Scan for the cell matching the given text and deliver its [x, y] coordinate at center. 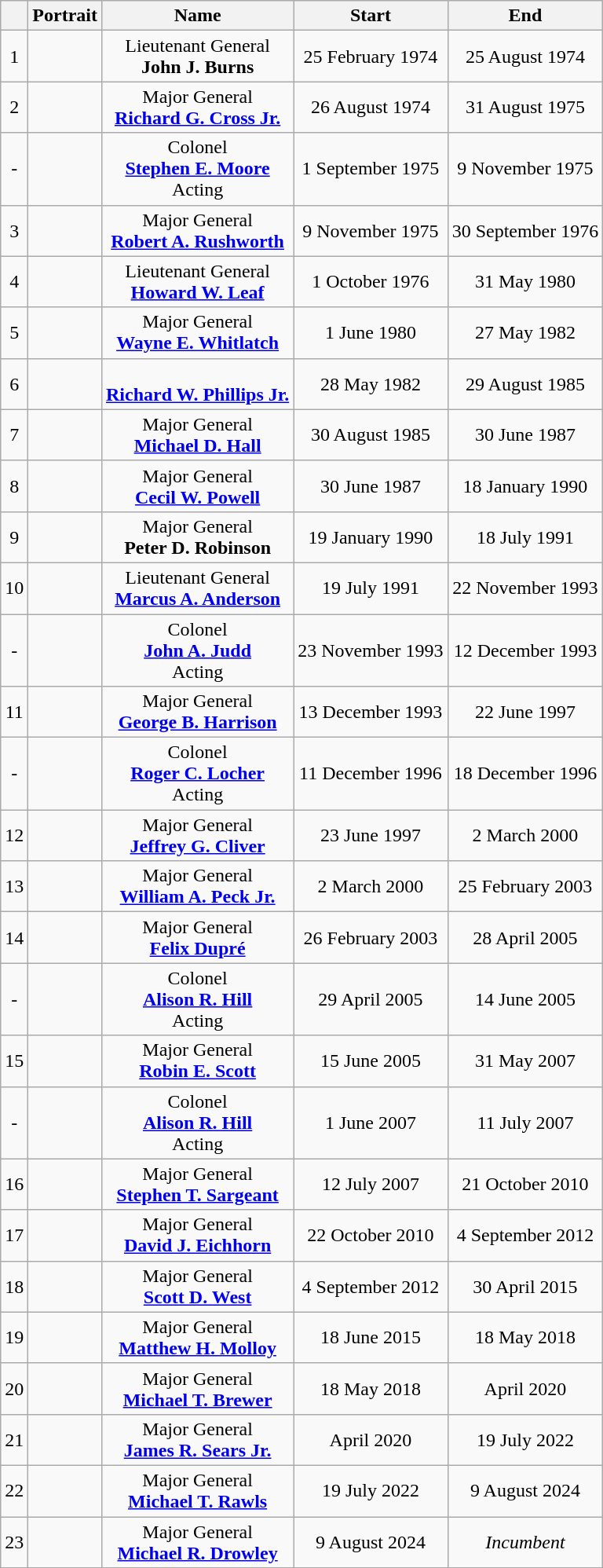
11 December 1996 [371, 774]
31 May 1980 [525, 281]
Lieutenant GeneralMarcus A. Anderson [197, 588]
26 February 2003 [371, 938]
Major GeneralRobin E. Scott [197, 1061]
23 [14, 1541]
29 April 2005 [371, 999]
12 December 1993 [525, 650]
1 September 1975 [371, 169]
28 May 1982 [371, 383]
Major GeneralRobert A. Rushworth [197, 231]
Lieutenant GeneralJohn J. Burns [197, 57]
1 June 1980 [371, 333]
Major GeneralMichael T. Brewer [197, 1389]
22 [14, 1491]
Major GeneralGeorge B. Harrison [197, 712]
18 June 2015 [371, 1337]
31 May 2007 [525, 1061]
25 February 1974 [371, 57]
8 [14, 485]
Major GeneralCecil W. Powell [197, 485]
Major GeneralJeffrey G. Cliver [197, 836]
Major GeneralRichard G. Cross Jr. [197, 107]
14 [14, 938]
1 [14, 57]
21 October 2010 [525, 1185]
17 [14, 1235]
23 November 1993 [371, 650]
6 [14, 383]
15 June 2005 [371, 1061]
4 [14, 281]
19 January 1990 [371, 537]
22 November 1993 [525, 588]
Major GeneralFelix Dupré [197, 938]
Major GeneralMichael D. Hall [197, 435]
26 August 1974 [371, 107]
13 December 1993 [371, 712]
9 [14, 537]
Major GeneralStephen T. Sargeant [197, 1185]
31 August 1975 [525, 107]
Start [371, 16]
Major GeneralScott D. West [197, 1287]
Portrait [65, 16]
18 [14, 1287]
12 [14, 836]
Major GeneralWilliam A. Peck Jr. [197, 886]
11 [14, 712]
30 August 1985 [371, 435]
29 August 1985 [525, 383]
Major GeneralMatthew H. Molloy [197, 1337]
Major GeneralMichael T. Rawls [197, 1491]
22 October 2010 [371, 1235]
13 [14, 886]
ColonelStephen E. MooreActing [197, 169]
2 [14, 107]
14 June 2005 [525, 999]
End [525, 16]
19 [14, 1337]
Lieutenant GeneralHoward W. Leaf [197, 281]
23 June 1997 [371, 836]
Major GeneralMichael R. Drowley [197, 1541]
20 [14, 1389]
Major GeneralDavid J. Eichhorn [197, 1235]
30 September 1976 [525, 231]
18 July 1991 [525, 537]
27 May 1982 [525, 333]
12 July 2007 [371, 1185]
ColonelJohn A. JuddActing [197, 650]
3 [14, 231]
1 October 1976 [371, 281]
30 April 2015 [525, 1287]
25 August 1974 [525, 57]
Richard W. Phillips Jr. [197, 383]
Incumbent [525, 1541]
Name [197, 16]
Major GeneralJames R. Sears Jr. [197, 1439]
15 [14, 1061]
7 [14, 435]
16 [14, 1185]
10 [14, 588]
1 June 2007 [371, 1123]
Major GeneralWayne E. Whitlatch [197, 333]
ColonelRoger C. LocherActing [197, 774]
21 [14, 1439]
Major GeneralPeter D. Robinson [197, 537]
19 July 1991 [371, 588]
28 April 2005 [525, 938]
18 December 1996 [525, 774]
5 [14, 333]
18 January 1990 [525, 485]
22 June 1997 [525, 712]
25 February 2003 [525, 886]
11 July 2007 [525, 1123]
